Return the (X, Y) coordinate for the center point of the cell that contains the specified text.  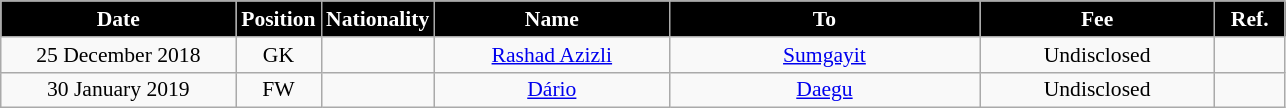
30 January 2019 (118, 90)
25 December 2018 (118, 55)
Name (552, 19)
Ref. (1250, 19)
GK (278, 55)
Dário (552, 90)
Position (278, 19)
Nationality (378, 19)
Sumgayit (824, 55)
FW (278, 90)
Rashad Azizli (552, 55)
Daegu (824, 90)
Fee (1098, 19)
To (824, 19)
Date (118, 19)
